Output the [x, y] coordinate of the center of the cell containing the given text.  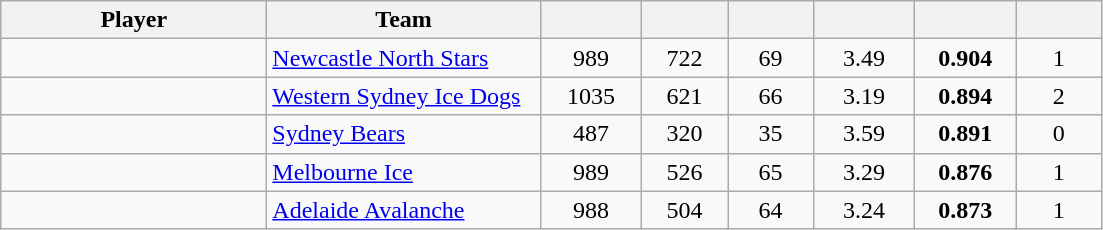
988 [590, 210]
3.19 [864, 96]
69 [771, 58]
526 [684, 172]
1035 [590, 96]
3.59 [864, 134]
Sydney Bears [404, 134]
0.894 [966, 96]
0.904 [966, 58]
320 [684, 134]
64 [771, 210]
3.24 [864, 210]
Melbourne Ice [404, 172]
0.873 [966, 210]
Western Sydney Ice Dogs [404, 96]
Team [404, 20]
0.876 [966, 172]
0.891 [966, 134]
66 [771, 96]
504 [684, 210]
35 [771, 134]
2 [1059, 96]
Adelaide Avalanche [404, 210]
3.29 [864, 172]
3.49 [864, 58]
Player [134, 20]
621 [684, 96]
65 [771, 172]
487 [590, 134]
0 [1059, 134]
Newcastle North Stars [404, 58]
722 [684, 58]
